Output the [X, Y] coordinate of the center of the cell containing the given text.  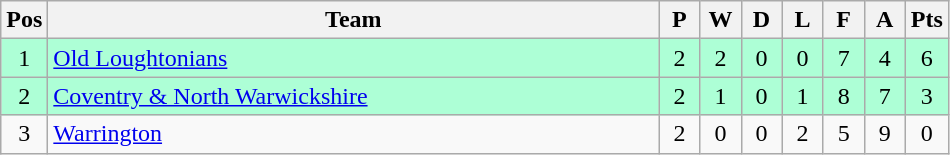
Team [354, 20]
P [680, 20]
Warrington [354, 134]
Pos [24, 20]
8 [844, 96]
6 [926, 58]
F [844, 20]
D [762, 20]
Coventry & North Warwickshire [354, 96]
4 [884, 58]
Pts [926, 20]
W [720, 20]
A [884, 20]
9 [884, 134]
Old Loughtonians [354, 58]
L [802, 20]
5 [844, 134]
